Provide the [X, Y] coordinate of the cell's center where the given text is located.  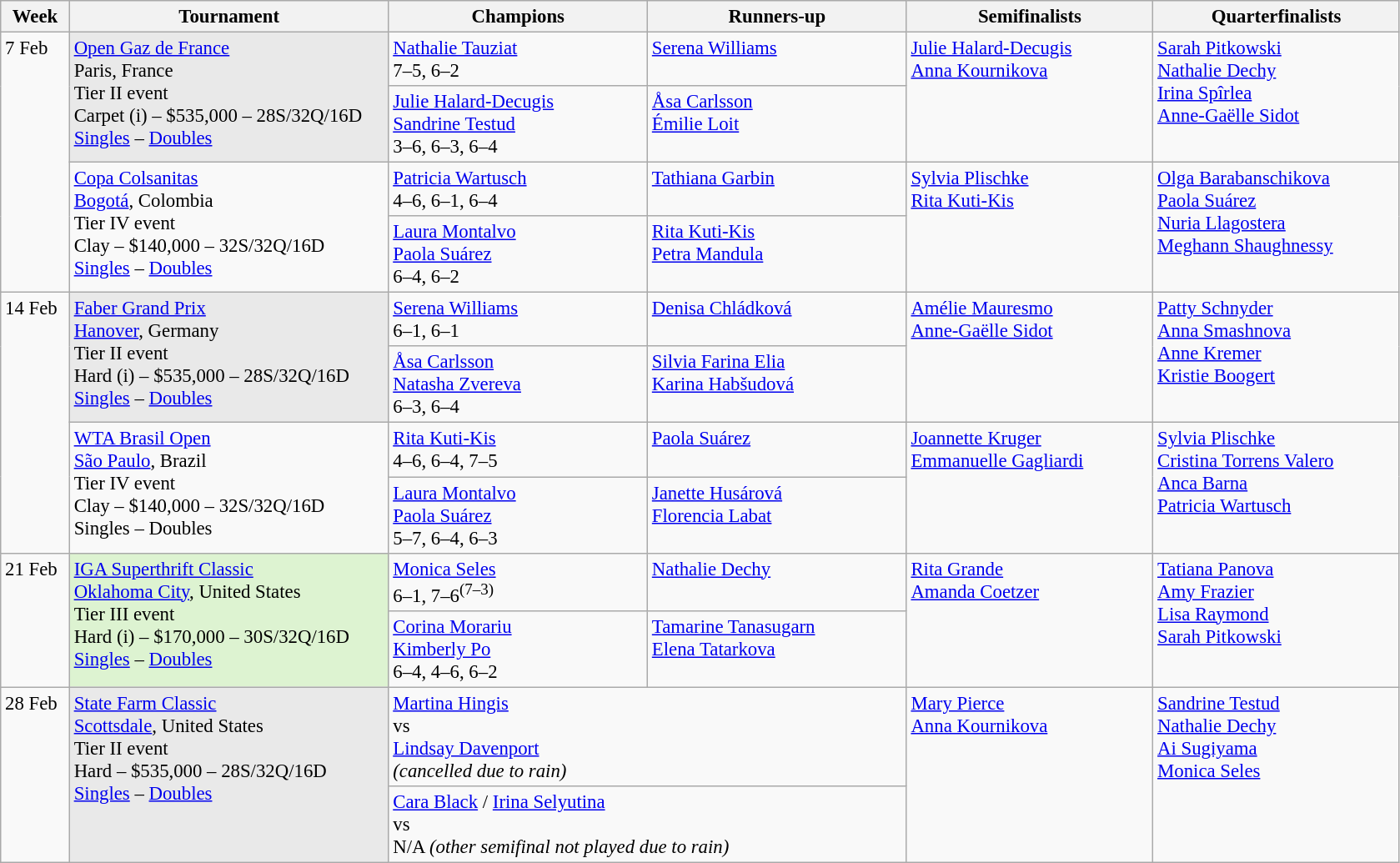
Mary Pierce Anna Kournikova [1030, 775]
Faber Grand Prix Hanover, Germany Tier II event Hard (i) – $535,000 – 28S/32Q/16DSingles – Doubles [228, 358]
Martina Hingis vs Lindsay Davenport (cancelled due to rain) [647, 737]
Åsa Carlsson Émilie Loit [777, 124]
Patty Schnyder Anna Smashnova Anne Kremer Kristie Boogert [1277, 358]
Sandrine Testud Nathalie Dechy Ai Sugiyama Monica Seles [1277, 775]
Denisa Chládková [777, 320]
Cara Black / Irina Selyutina vs N/A (other semifinal not played due to rain) [647, 825]
Copa Colsanitas Bogotá, Colombia Tier IV event Clay – $140,000 – 32S/32Q/16DSingles – Doubles [228, 228]
Paola Suárez [777, 450]
Patricia Wartusch 4–6, 6–1, 6–4 [519, 190]
Tamarine Tanasugarn Elena Tatarkova [777, 649]
Julie Halard-Decugis Sandrine Testud3–6, 6–3, 6–4 [519, 124]
Julie Halard-Decugis Anna Kournikova [1030, 98]
Sylvia Plischke Rita Kuti-Kis [1030, 228]
21 Feb [35, 620]
Sarah Pitkowski Nathalie Dechy Irina Spîrlea Anne-Gaëlle Sidot [1277, 98]
Åsa Carlsson Natasha Zvereva6–3, 6–4 [519, 385]
Rita Kuti-Kis Petra Mandula [777, 254]
7 Feb [35, 163]
Week [35, 17]
Laura Montalvo Paola Suárez6–4, 6–2 [519, 254]
Quarterfinalists [1277, 17]
14 Feb [35, 423]
State Farm Classic Scottsdale, United States Tier II event Hard – $535,000 – 28S/32Q/16DSingles – Doubles [228, 775]
Corina Morariu Kimberly Po6–4, 4–6, 6–2 [519, 649]
Open Gaz de France Paris, France Tier II event Carpet (i) – $535,000 – 28S/32Q/16DSingles – Doubles [228, 98]
Tournament [228, 17]
Janette Husárová Florencia Labat [777, 515]
Runners-up [777, 17]
Semifinalists [1030, 17]
Sylvia Plischke Cristina Torrens Valero Anca Barna Patricia Wartusch [1277, 488]
Nathalie Dechy [777, 582]
Olga Barabanschikova Paola Suárez Nuria Llagostera Meghann Shaughnessy [1277, 228]
Rita Grande Amanda Coetzer [1030, 620]
Laura Montalvo Paola Suárez5–7, 6–4, 6–3 [519, 515]
28 Feb [35, 775]
Tatiana Panova Amy Frazier Lisa Raymond Sarah Pitkowski [1277, 620]
WTA Brasil Open São Paulo, Brazil Tier IV event Clay – $140,000 – 32S/32Q/16DSingles – Doubles [228, 488]
Nathalie Tauziat 7–5, 6–2 [519, 60]
Joannette Kruger Emmanuelle Gagliardi [1030, 488]
Monica Seles 6–1, 7–6(7–3) [519, 582]
IGA Superthrift Classic Oklahoma City, United States Tier III event Hard (i) – $170,000 – 30S/32Q/16DSingles – Doubles [228, 620]
Champions [519, 17]
Silvia Farina Elia Karina Habšudová [777, 385]
Amélie Mauresmo Anne-Gaëlle Sidot [1030, 358]
Serena Williams [777, 60]
Serena Williams 6–1, 6–1 [519, 320]
Rita Kuti-Kis 4–6, 6–4, 7–5 [519, 450]
Tathiana Garbin [777, 190]
